Locate the cell with the specified text and output its [X, Y] center coordinate. 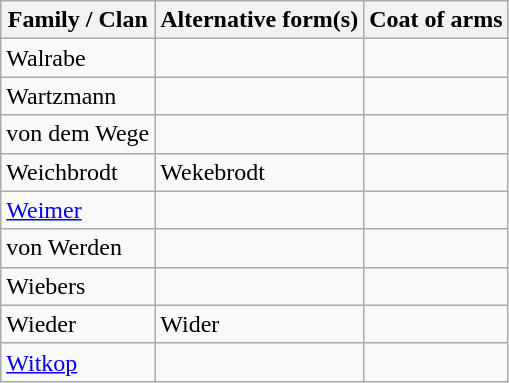
Wieder [78, 324]
Alternative form(s) [260, 20]
Coat of arms [436, 20]
Wider [260, 324]
Family / Clan [78, 20]
Wekebrodt [260, 172]
Wiebers [78, 286]
von dem Wege [78, 134]
Weichbrodt [78, 172]
Witkop [78, 362]
von Werden [78, 248]
Weimer [78, 210]
Wartzmann [78, 96]
Walrabe [78, 58]
